Provide the (X, Y) coordinate of the cell's center where the given text is located.  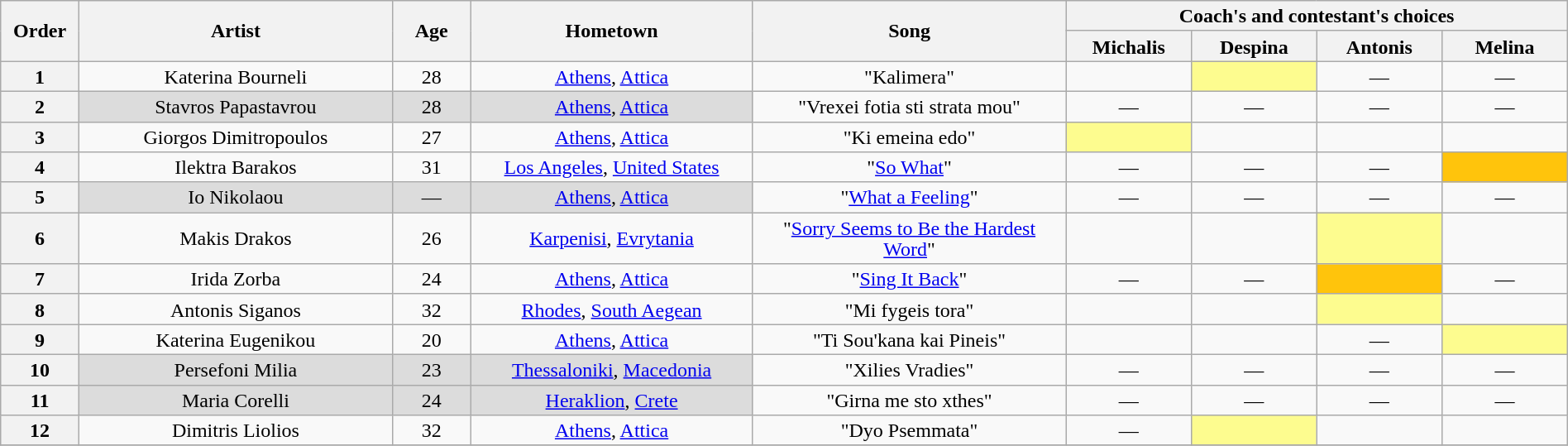
Song (910, 31)
Antonis (1379, 46)
Io Nikolaou (235, 197)
Karpenisi, Evrytania (612, 238)
27 (432, 137)
Stavros Papastavrou (235, 106)
1 (40, 76)
"Dyo Psemmata" (910, 430)
"Girna me sto xthes" (910, 400)
Michalis (1129, 46)
3 (40, 137)
Despina (1255, 46)
"Kalimera" (910, 76)
"Vrexei fotia sti strata mou" (910, 106)
Order (40, 31)
Katerina Bourneli (235, 76)
Melina (1505, 46)
Giorgos Dimitropoulos (235, 137)
"What a Feeling" (910, 197)
Los Angeles, United States (612, 167)
Thessaloniki, Macedonia (612, 369)
Ilektra Barakos (235, 167)
31 (432, 167)
7 (40, 280)
"Mi fygeis tora" (910, 309)
12 (40, 430)
Makis Drakos (235, 238)
9 (40, 339)
6 (40, 238)
Antonis Siganos (235, 309)
Coach's and contestant's choices (1317, 17)
8 (40, 309)
20 (432, 339)
Irida Zorba (235, 280)
"Sorry Seems to Be the Hardest Word" (910, 238)
11 (40, 400)
10 (40, 369)
Maria Corelli (235, 400)
"So What" (910, 167)
"Xilies Vradies" (910, 369)
"Sing It Back" (910, 280)
Rhodes, South Aegean (612, 309)
"Ti Sou'kana kai Pineis" (910, 339)
Heraklion, Crete (612, 400)
Age (432, 31)
5 (40, 197)
Hometown (612, 31)
Katerina Eugenikou (235, 339)
Dimitris Liolios (235, 430)
2 (40, 106)
23 (432, 369)
4 (40, 167)
Artist (235, 31)
Persefoni Milia (235, 369)
"Ki emeina edo" (910, 137)
26 (432, 238)
